Return [x, y] of the center of cell containing provided text 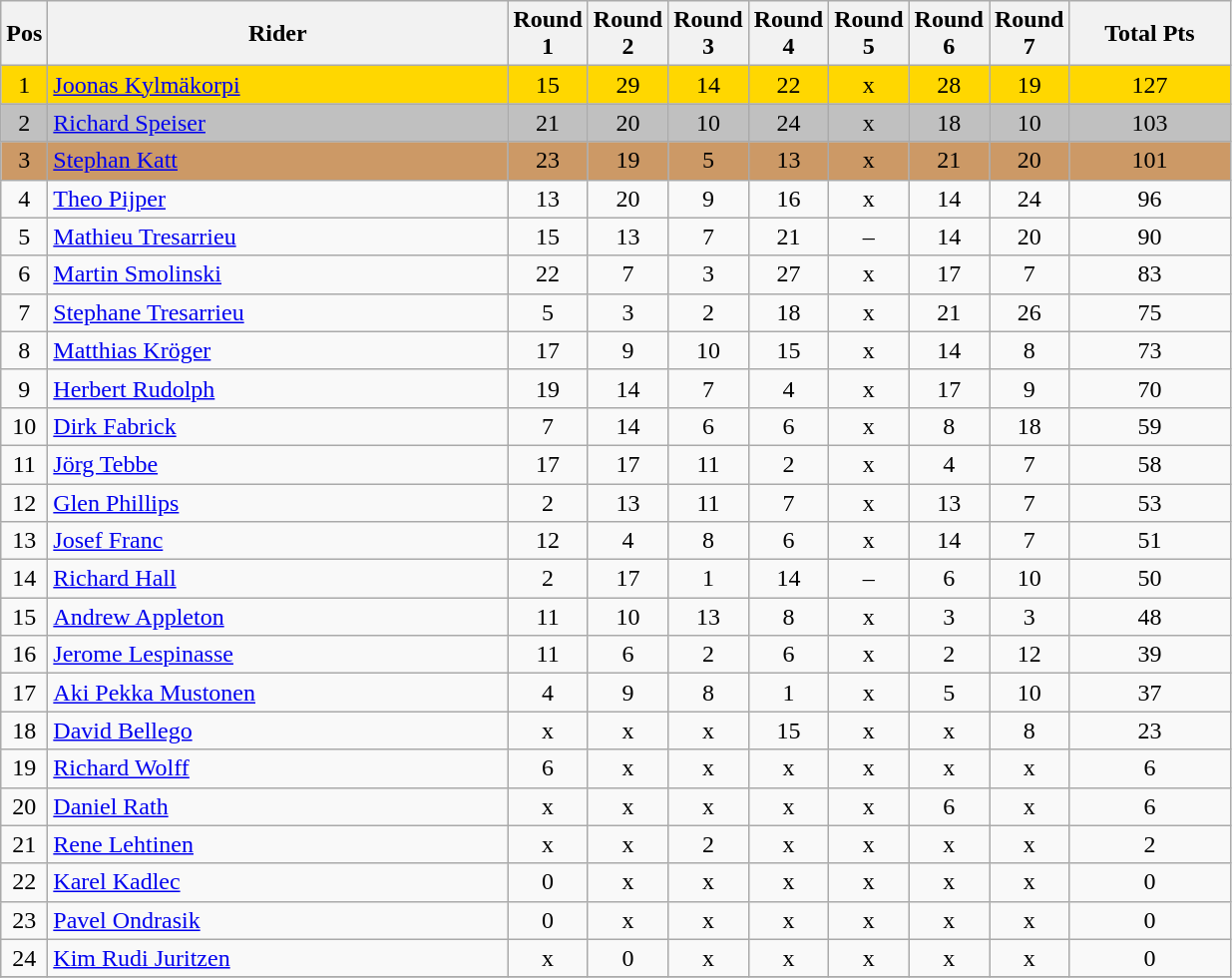
58 [1149, 464]
Dirk Fabrick [277, 426]
Richard Wolff [277, 768]
101 [1149, 161]
Round 1 [548, 34]
26 [1029, 312]
Glen Phillips [277, 502]
59 [1149, 426]
Kim Rudi Juritzen [277, 958]
Joonas Kylmäkorpi [277, 85]
50 [1149, 579]
83 [1149, 274]
75 [1149, 312]
Pavel Ondrasik [277, 920]
127 [1149, 85]
Richard Speiser [277, 123]
73 [1149, 350]
Mathieu Tresarrieu [277, 237]
48 [1149, 617]
David Bellego [277, 731]
Aki Pekka Mustonen [277, 693]
Karel Kadlec [277, 882]
Round 3 [708, 34]
Rene Lehtinen [277, 844]
Round 2 [627, 34]
Richard Hall [277, 579]
Andrew Appleton [277, 617]
Round 6 [949, 34]
39 [1149, 655]
Daniel Rath [277, 806]
103 [1149, 123]
Round 7 [1029, 34]
Round 5 [869, 34]
90 [1149, 237]
Stephan Katt [277, 161]
29 [627, 85]
Pos [24, 34]
Rider [277, 34]
70 [1149, 388]
Jörg Tebbe [277, 464]
28 [949, 85]
Josef Franc [277, 541]
Matthias Kröger [277, 350]
Theo Pijper [277, 199]
Round 4 [788, 34]
Herbert Rudolph [277, 388]
51 [1149, 541]
Jerome Lespinasse [277, 655]
Martin Smolinski [277, 274]
Total Pts [1149, 34]
37 [1149, 693]
53 [1149, 502]
96 [1149, 199]
Stephane Tresarrieu [277, 312]
27 [788, 274]
